Locate the cell with the specified text and output its (X, Y) center coordinate. 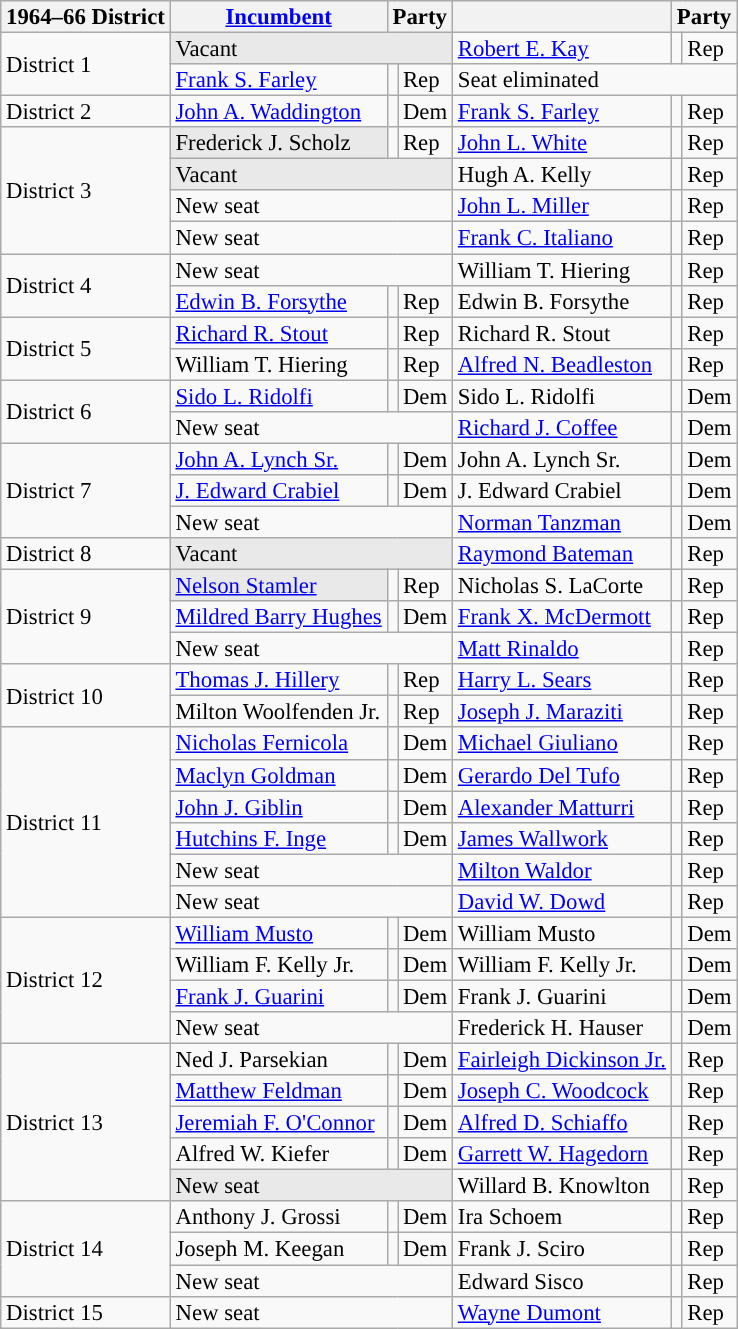
Ira Schoem (562, 1218)
Robert E. Kay (562, 49)
Hutchins F. Inge (278, 838)
David W. Dowd (562, 902)
Garrett W. Hagedorn (562, 1154)
Alexander Matturri (562, 807)
District 12 (86, 980)
District 15 (86, 1312)
Frank X. McDermott (562, 617)
District 9 (86, 618)
District 3 (86, 190)
James Wallwork (562, 838)
Maclyn Goldman (278, 775)
Frederick J. Scholz (278, 143)
Thomas J. Hillery (278, 680)
Frank C. Italiano (562, 238)
Nelson Stamler (278, 586)
Seat eliminated (595, 80)
District 14 (86, 1250)
Frederick H. Hauser (562, 1028)
District 2 (86, 112)
Willard B. Knowlton (562, 1186)
Frank J. Sciro (562, 1249)
Joseph C. Woodcock (562, 1091)
Raymond Bateman (562, 554)
Milton Woolfenden Jr. (278, 712)
Joseph M. Keegan (278, 1249)
Anthony J. Grossi (278, 1218)
Wayne Dumont (562, 1312)
Ned J. Parsekian (278, 1060)
John L. Miller (562, 206)
Matt Rinaldo (562, 649)
District 8 (86, 554)
District 6 (86, 412)
Gerardo Del Tufo (562, 775)
Matthew Feldman (278, 1091)
Joseph J. Maraziti (562, 712)
Hugh A. Kelly (562, 175)
Edward Sisco (562, 1281)
1964–66 District (86, 17)
Incumbent (278, 17)
District 11 (86, 823)
Norman Tanzman (562, 522)
District 7 (86, 490)
Nicholas Fernicola (278, 744)
District 5 (86, 348)
Michael Giuliano (562, 744)
John L. White (562, 143)
District 13 (86, 1123)
Mildred Barry Hughes (278, 617)
District 10 (86, 696)
District 4 (86, 286)
Alfred D. Schiaffo (562, 1123)
Nicholas S. LaCorte (562, 586)
Alfred W. Kiefer (278, 1154)
John J. Giblin (278, 807)
District 1 (86, 64)
Alfred N. Beadleston (562, 364)
Milton Waldor (562, 870)
Richard J. Coffee (562, 428)
Harry L. Sears (562, 680)
Jeremiah F. O'Connor (278, 1123)
John A. Waddington (278, 112)
Fairleigh Dickinson Jr. (562, 1060)
